Return the [X, Y] coordinate for the center point of the cell that contains the specified text.  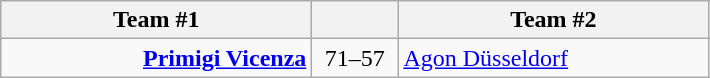
71–57 [355, 58]
Team #2 [554, 20]
Team #1 [156, 20]
Primigi Vicenza [156, 58]
Agon Düsseldorf [554, 58]
